Pinpoint the cell where the given text exists, returning its [x, y] midpoint coordinate. 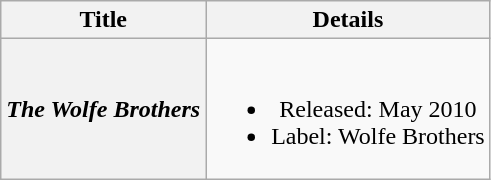
Details [348, 20]
Released: May 2010Label: Wolfe Brothers [348, 109]
Title [104, 20]
The Wolfe Brothers [104, 109]
